Output the (X, Y) coordinate of the center of the cell containing the given text.  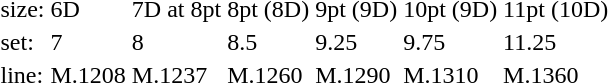
9.25 (356, 42)
8 (176, 42)
8.5 (268, 42)
9.75 (450, 42)
7 (88, 42)
